Pinpoint the cell where the given text exists, returning its [X, Y] midpoint coordinate. 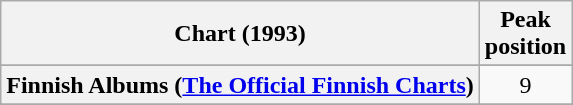
Finnish Albums (The Official Finnish Charts) [240, 85]
Peakposition [525, 34]
Chart (1993) [240, 34]
9 [525, 85]
